For the text-containing cell, return its midpoint in [X, Y] coordinate format. 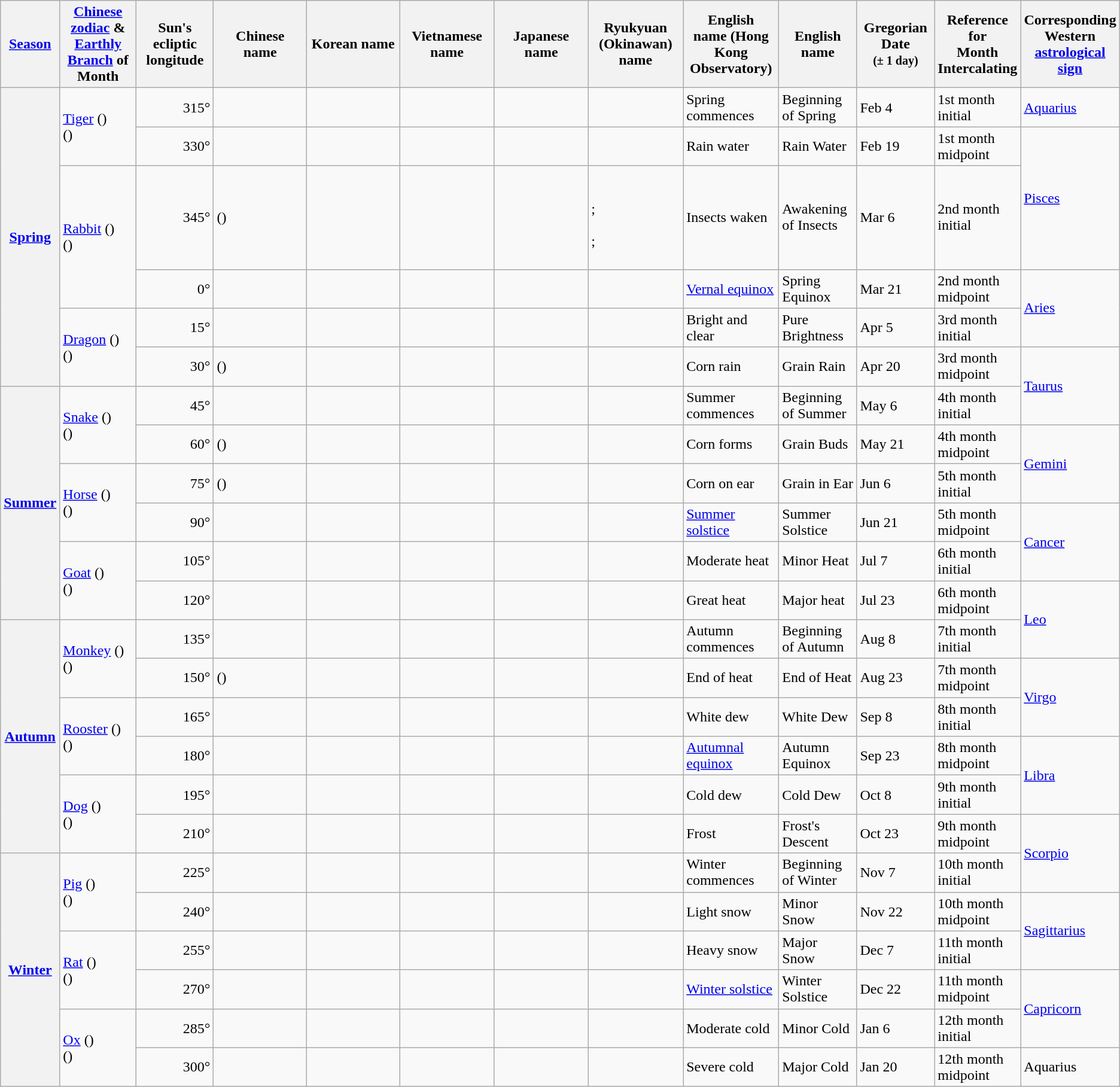
End of Heat [818, 678]
30° [175, 366]
Beginning of Winter [818, 872]
Dec 7 [896, 950]
7th month midpoint [978, 678]
Corn on ear [731, 483]
120° [175, 599]
225° [175, 872]
7th month initial [978, 639]
Snake () () [98, 425]
Jan 20 [896, 1067]
135° [175, 639]
Englishname (Hong Kong Observatory) [731, 44]
Chinese zodiac & Earthly Branch of Month [98, 44]
Bright and clear [731, 328]
Heavy snow [731, 950]
3rd month midpoint [978, 366]
Pure Brightness [818, 328]
Moderate heat [731, 561]
Spring [30, 237]
Aries [1070, 308]
4th month initial [978, 406]
9th month midpoint [978, 834]
Dec 22 [896, 989]
11th month midpoint [978, 989]
5th month initial [978, 483]
Chinesename [260, 44]
300° [175, 1067]
60° [175, 444]
Goat () () [98, 580]
Winter solstice [731, 989]
Rain Water [818, 146]
Moderate cold [731, 1028]
Beginning of Spring [818, 108]
Cold dew [731, 794]
Pig () () [98, 892]
Japanesename [541, 44]
11th month initial [978, 950]
May 6 [896, 406]
Rooster () () [98, 736]
Dog () () [98, 814]
Major heat [818, 599]
Englishname [818, 44]
1st month initial [978, 108]
Major Snow [818, 950]
150° [175, 678]
Mar 6 [896, 218]
Korean name [353, 44]
12th month initial [978, 1028]
45° [175, 406]
Capricorn [1070, 1009]
Beginning of Autumn [818, 639]
Leo [1070, 619]
Grain Buds [818, 444]
Libra [1070, 775]
Great heat [731, 599]
210° [175, 834]
Monkey () () [98, 659]
Spring commences [731, 108]
Autumn Equinox [818, 756]
Minor Heat [818, 561]
Summer Solstice [818, 522]
10th month initial [978, 872]
Spring Equinox [818, 288]
12th month midpoint [978, 1067]
GregorianDate(± 1 day) [896, 44]
0° [175, 288]
Sagittarius [1070, 931]
315° [175, 108]
2nd month initial [978, 218]
Mar 21 [896, 288]
Winter Solstice [818, 989]
Rat () () [98, 970]
Gemini [1070, 464]
8th month midpoint [978, 756]
195° [175, 794]
Pisces [1070, 198]
Apr 5 [896, 328]
Ox () () [98, 1048]
Feb 19 [896, 146]
Corn forms [731, 444]
Virgo [1070, 698]
Sep 23 [896, 756]
105° [175, 561]
Light snow [731, 912]
Scorpio [1070, 853]
8th month initial [978, 717]
Severe cold [731, 1067]
270° [175, 989]
90° [175, 522]
Summer commences [731, 406]
Jul 23 [896, 599]
Sep 8 [896, 717]
Grain in Ear [818, 483]
Vernal equinox [731, 288]
Autumn commences [731, 639]
Insects waken [731, 218]
Major Cold [818, 1067]
165° [175, 717]
330° [175, 146]
Taurus [1070, 386]
White Dew [818, 717]
180° [175, 756]
255° [175, 950]
White dew [731, 717]
240° [175, 912]
Dragon () () [98, 347]
2nd month midpoint [978, 288]
Tiger () () [98, 127]
Reference forMonth Intercalating [978, 44]
Nov 7 [896, 872]
4th month midpoint [978, 444]
5th month midpoint [978, 522]
May 21 [896, 444]
Autumnal equinox [731, 756]
Jun 6 [896, 483]
Minor Snow [818, 912]
Summer [30, 503]
Frost [731, 834]
Awakening of Insects [818, 218]
15° [175, 328]
75° [175, 483]
Nov 22 [896, 912]
345° [175, 218]
6th month initial [978, 561]
End of heat [731, 678]
285° [175, 1028]
Aug 8 [896, 639]
Oct 23 [896, 834]
Corresponding Western astrological sign [1070, 44]
Grain Rain [818, 366]
Ryukyuan(Okinawan) name [635, 44]
Jul 7 [896, 561]
Winter commences [731, 872]
Rabbit () () [98, 237]
Cancer [1070, 541]
3rd month initial [978, 328]
Horse () () [98, 503]
9th month initial [978, 794]
Sun's eclipticlongitude [175, 44]
Rain water [731, 146]
Summer solstice [731, 522]
1st month midpoint [978, 146]
Beginning of Summer [818, 406]
Season [30, 44]
Corn rain [731, 366]
Jun 21 [896, 522]
Apr 20 [896, 366]
Aug 23 [896, 678]
Feb 4 [896, 108]
Oct 8 [896, 794]
Frost's Descent [818, 834]
; ; [635, 218]
Cold Dew [818, 794]
6th month midpoint [978, 599]
Vietnamesename [447, 44]
Minor Cold [818, 1028]
Winter [30, 970]
Autumn [30, 736]
Jan 6 [896, 1028]
10th month midpoint [978, 912]
